Pinpoint the cell where the given text exists, returning its [x, y] midpoint coordinate. 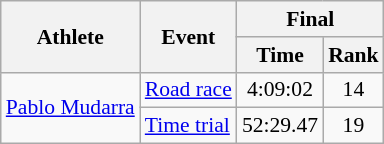
4:09:02 [280, 90]
Time [280, 55]
Athlete [70, 36]
Event [188, 36]
Time trial [188, 126]
Rank [354, 55]
Pablo Mudarra [70, 108]
19 [354, 126]
Final [310, 19]
Road race [188, 90]
52:29.47 [280, 126]
14 [354, 90]
